Scan for the cell matching the given text and deliver its [X, Y] coordinate at center. 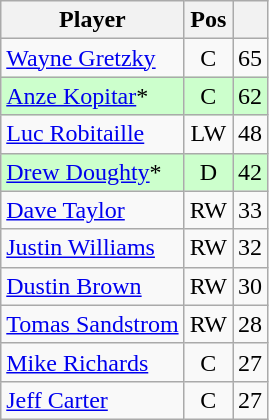
Tomas Sandstrom [92, 324]
LW [208, 134]
62 [250, 96]
Dustin Brown [92, 286]
D [208, 172]
Jeff Carter [92, 400]
Player [92, 20]
Wayne Gretzky [92, 58]
48 [250, 134]
65 [250, 58]
Pos [208, 20]
Dave Taylor [92, 210]
Justin Williams [92, 248]
Drew Doughty* [92, 172]
Mike Richards [92, 362]
Anze Kopitar* [92, 96]
28 [250, 324]
30 [250, 286]
33 [250, 210]
42 [250, 172]
Luc Robitaille [92, 134]
32 [250, 248]
